From the cell containing the given text, extract its center point as (X, Y) coordinate. 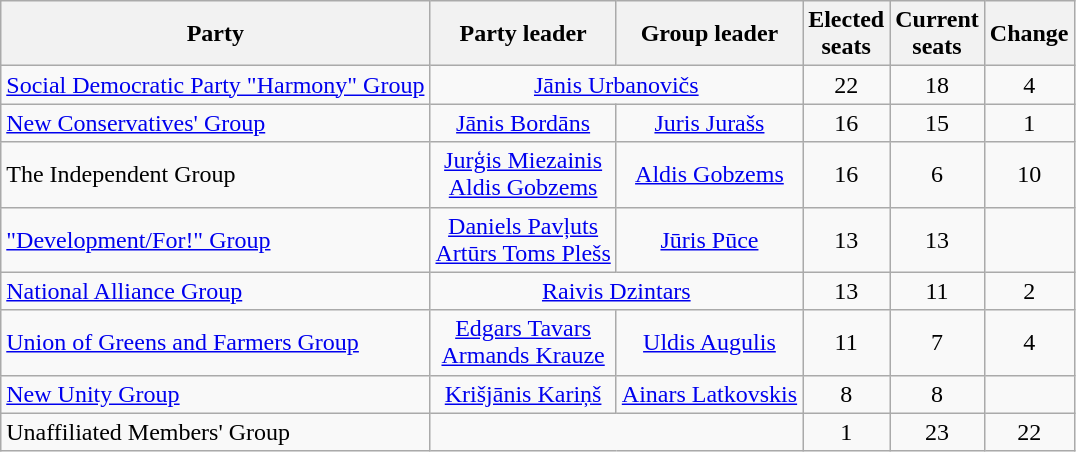
Unaffiliated Members' Group (216, 432)
Union of Greens and Farmers Group (216, 342)
18 (938, 85)
Jānis Bordāns (523, 123)
"Development/For!" Group (216, 240)
Krišjānis Kariņš (523, 394)
Change (1029, 34)
Jānis Urbanovičs (616, 85)
15 (938, 123)
Jūris Pūce (709, 240)
Group leader (709, 34)
Daniels PavļutsArtūrs Toms Plešs (523, 240)
Juris Jurašs (709, 123)
New Conservatives' Group (216, 123)
23 (938, 432)
New Unity Group (216, 394)
6 (938, 174)
2 (1029, 291)
Electedseats (846, 34)
Raivis Dzintars (616, 291)
The Independent Group (216, 174)
Edgars TavarsArmands Krauze (523, 342)
7 (938, 342)
Ainars Latkovskis (709, 394)
Aldis Gobzems (709, 174)
Currentseats (938, 34)
National Alliance Group (216, 291)
Party leader (523, 34)
Jurģis MiezainisAldis Gobzems (523, 174)
Uldis Augulis (709, 342)
Social Democratic Party "Harmony" Group (216, 85)
Party (216, 34)
10 (1029, 174)
